Find where the given text appears and provide that cell's center as [x, y] coordinate. 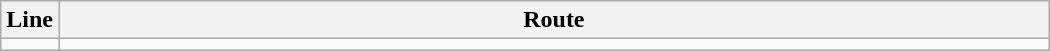
Line [30, 20]
Route [554, 20]
